Scan for the cell matching the given text and deliver its (x, y) coordinate at center. 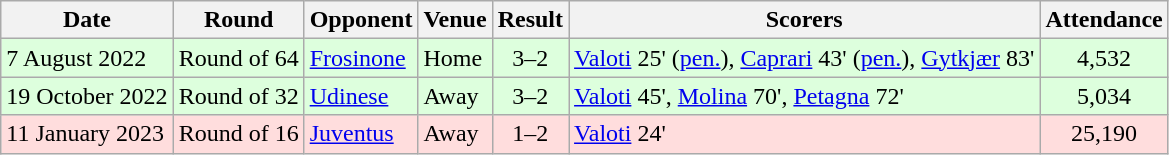
Attendance (1104, 20)
4,532 (1104, 58)
Home (455, 58)
Valoti 25' (pen.), Caprari 43' (pen.), Gytkjær 83' (804, 58)
Frosinone (361, 58)
Round (238, 20)
19 October 2022 (87, 96)
Date (87, 20)
Juventus (361, 134)
5,034 (1104, 96)
Venue (455, 20)
1–2 (530, 134)
11 January 2023 (87, 134)
Round of 64 (238, 58)
Opponent (361, 20)
Round of 16 (238, 134)
Round of 32 (238, 96)
Udinese (361, 96)
Valoti 24' (804, 134)
Scorers (804, 20)
7 August 2022 (87, 58)
Valoti 45', Molina 70', Petagna 72' (804, 96)
Result (530, 20)
25,190 (1104, 134)
